Identify which cell holds the provided text, then report its [x, y] central coordinate. 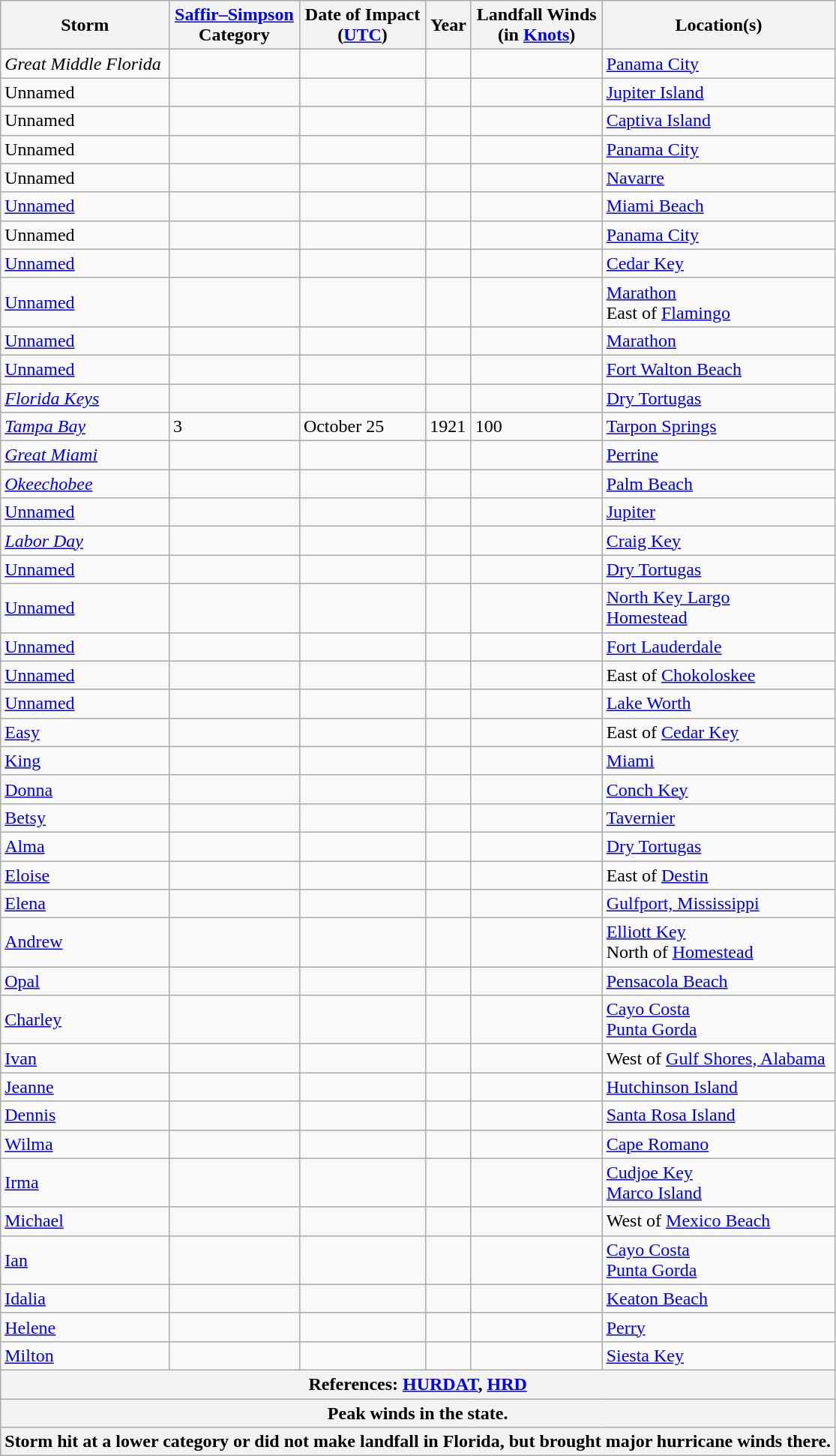
Irma [85, 1182]
MarathonEast of Flamingo [718, 302]
Easy [85, 732]
West of Gulf Shores, Alabama [718, 1058]
Wilma [85, 1144]
Cudjoe KeyMarco Island [718, 1182]
Tarpon Springs [718, 427]
Saffir–SimpsonCategory [235, 26]
Andrew [85, 942]
Great Miami [85, 455]
Florida Keys [85, 398]
Perrine [718, 455]
Pensacola Beach [718, 981]
Miami [718, 761]
Michael [85, 1221]
Gulfport, Mississippi [718, 904]
References: HURDAT, HRD [418, 1384]
Conch Key [718, 789]
3 [235, 427]
Dennis [85, 1115]
Perry [718, 1327]
Peak winds in the state. [418, 1412]
Siesta Key [718, 1355]
Alma [85, 846]
Cape Romano [718, 1144]
Charley [85, 1020]
Marathon [718, 341]
East of Destin [718, 875]
Donna [85, 789]
Elena [85, 904]
Navarre [718, 178]
East of Cedar Key [718, 732]
Miami Beach [718, 206]
Jeanne [85, 1087]
1921 [448, 427]
Fort Walton Beach [718, 369]
Fort Lauderdale [718, 647]
Hutchinson Island [718, 1087]
Craig Key [718, 541]
Milton [85, 1355]
Labor Day [85, 541]
Okeechobee [85, 484]
Opal [85, 981]
East of Chokoloskee [718, 675]
Palm Beach [718, 484]
Jupiter [718, 512]
Eloise [85, 875]
Tampa Bay [85, 427]
Idalia [85, 1298]
Ian [85, 1260]
Betsy [85, 818]
Location(s) [718, 26]
Lake Worth [718, 704]
Great Middle Florida [85, 64]
Date of Impact(UTC) [362, 26]
King [85, 761]
Year [448, 26]
West of Mexico Beach [718, 1221]
Captiva Island [718, 121]
North Key LargoHomestead [718, 608]
Keaton Beach [718, 1298]
Tavernier [718, 818]
Santa Rosa Island [718, 1115]
October 25 [362, 427]
Elliott KeyNorth of Homestead [718, 942]
Cedar Key [718, 263]
Landfall Winds(in Knots) [537, 26]
Helene [85, 1327]
Storm [85, 26]
Jupiter Island [718, 92]
Storm hit at a lower category or did not make landfall in Florida, but brought major hurricane winds there. [418, 1442]
100 [537, 427]
Ivan [85, 1058]
